Search for the cell housing the specified text and yield its [X, Y] center coordinate. 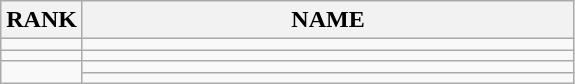
NAME [328, 20]
RANK [42, 20]
